Output the (X, Y) coordinate of the center of the cell containing the given text.  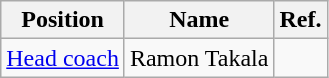
Ref. (300, 20)
Position (63, 20)
Head coach (63, 58)
Ramon Takala (199, 58)
Name (199, 20)
